Return the (x, y) coordinate for the center point of the cell that contains the specified text.  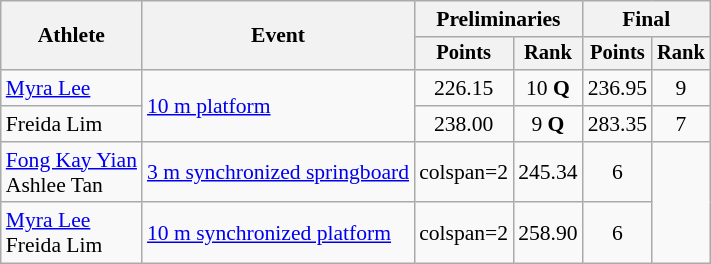
238.00 (464, 124)
9 Q (548, 124)
7 (681, 124)
236.95 (618, 88)
Myra LeeFreida Lim (72, 234)
Preliminaries (498, 19)
Final (646, 19)
258.90 (548, 234)
3 m synchronized springboard (278, 172)
Event (278, 36)
10 Q (548, 88)
9 (681, 88)
Athlete (72, 36)
10 m platform (278, 106)
226.15 (464, 88)
Freida Lim (72, 124)
Fong Kay YianAshlee Tan (72, 172)
245.34 (548, 172)
283.35 (618, 124)
10 m synchronized platform (278, 234)
Myra Lee (72, 88)
